Determine the (X, Y) coordinate at the center of the cell enclosing the given text.  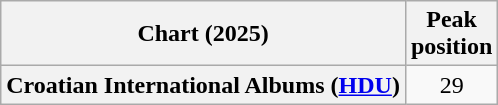
Chart (2025) (204, 34)
29 (451, 85)
Peakposition (451, 34)
Croatian International Albums (HDU) (204, 85)
